Detect which cell encompasses the target text, then output its (X, Y) center coordinate. 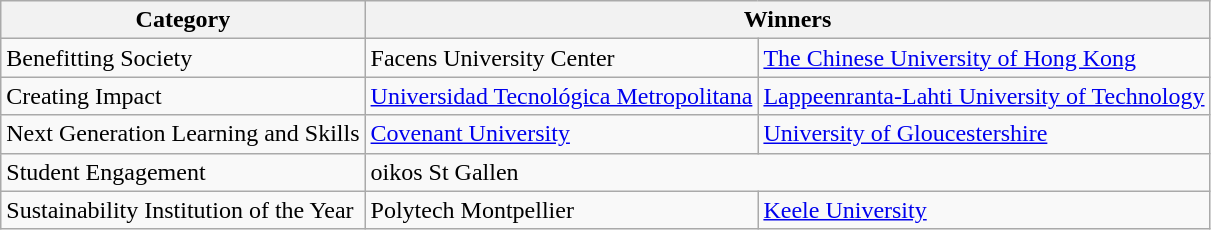
University of Gloucestershire (984, 134)
Next Generation Learning and Skills (183, 134)
The Chinese University of Hong Kong (984, 58)
Winners (788, 20)
Facens University Center (562, 58)
Universidad Tecnológica Metropolitana (562, 96)
Sustainability Institution of the Year (183, 210)
Creating Impact (183, 96)
Benefitting Society (183, 58)
Covenant University (562, 134)
oikos St Gallen (788, 172)
Keele University (984, 210)
Student Engagement (183, 172)
Category (183, 20)
Lappeenranta-Lahti University of Technology (984, 96)
Polytech Montpellier (562, 210)
